Return the (x, y) coordinate for the center point of the cell that contains the specified text.  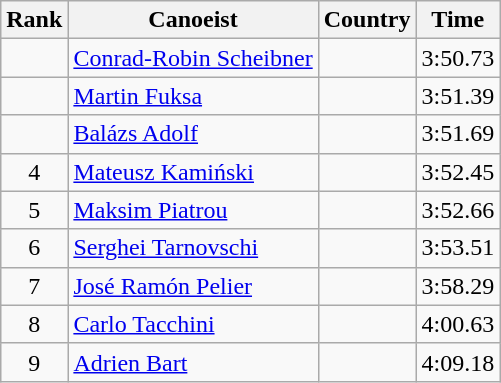
3:50.73 (458, 58)
Rank (34, 20)
3:53.51 (458, 248)
9 (34, 362)
Mateusz Kamiński (193, 172)
6 (34, 248)
Time (458, 20)
7 (34, 286)
Adrien Bart (193, 362)
Carlo Tacchini (193, 324)
Country (367, 20)
Maksim Piatrou (193, 210)
3:52.45 (458, 172)
5 (34, 210)
Conrad-Robin Scheibner (193, 58)
Canoeist (193, 20)
José Ramón Pelier (193, 286)
4 (34, 172)
Balázs Adolf (193, 134)
3:52.66 (458, 210)
3:58.29 (458, 286)
4:09.18 (458, 362)
Serghei Tarnovschi (193, 248)
8 (34, 324)
3:51.69 (458, 134)
Martin Fuksa (193, 96)
4:00.63 (458, 324)
3:51.39 (458, 96)
